Extract the (x, y) coordinate from the center of the cell holding the provided text.  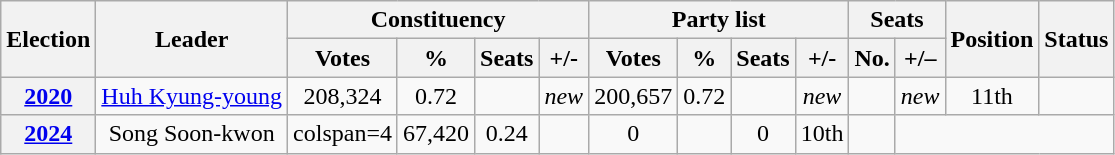
0.24 (507, 134)
Leader (192, 39)
67,420 (436, 134)
2020 (48, 96)
Party list (719, 20)
+/– (920, 58)
208,324 (343, 96)
colspan=4 (343, 134)
Status (1076, 39)
No. (872, 58)
Song Soon-kwon (192, 134)
2024 (48, 134)
Election (48, 39)
Huh Kyung-young (192, 96)
Position (992, 39)
200,657 (634, 96)
11th (992, 96)
Constituency (438, 20)
10th (822, 134)
